Output the (x, y) coordinate of the center of the cell containing the given text.  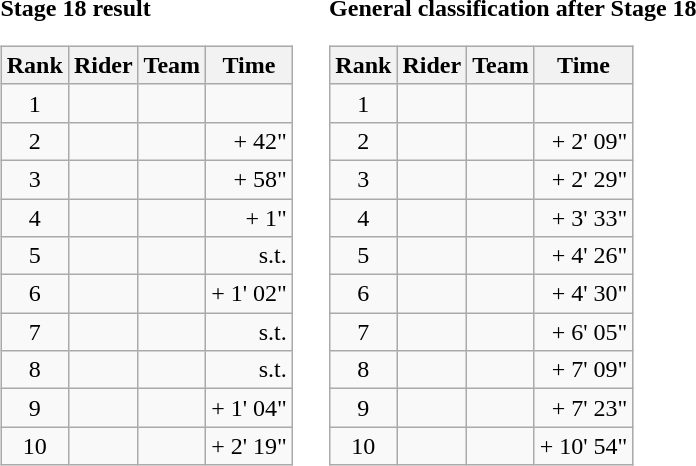
+ 7' 09" (584, 370)
+ 2' 29" (584, 179)
+ 10' 54" (584, 446)
+ 6' 05" (584, 332)
+ 58" (250, 179)
+ 42" (250, 141)
+ 1" (250, 217)
+ 4' 26" (584, 256)
+ 3' 33" (584, 217)
+ 4' 30" (584, 294)
+ 2' 09" (584, 141)
+ 1' 02" (250, 294)
+ 2' 19" (250, 446)
+ 7' 23" (584, 408)
+ 1' 04" (250, 408)
